Capture the cell that displays the provided text and extract its (x, y) central coordinate. 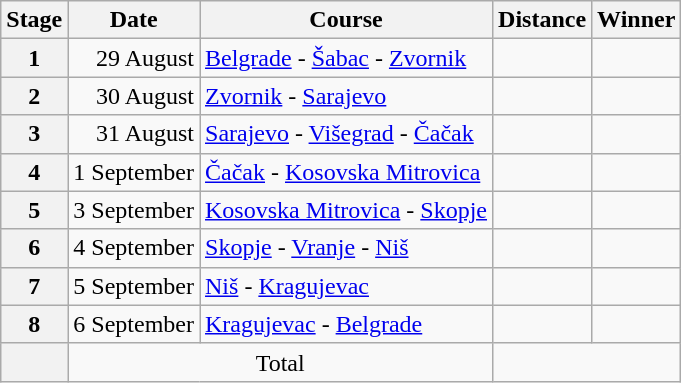
Stage (34, 20)
Niš - Kragujevac (346, 286)
Winner (636, 20)
Total (280, 362)
30 August (134, 96)
1 (34, 58)
7 (34, 286)
3 September (134, 210)
Skopje - Vranje - Niš (346, 248)
Distance (542, 20)
5 (34, 210)
Belgrade - Šabac - Zvornik (346, 58)
4 (34, 172)
Kragujevac - Belgrade (346, 324)
Sarajevo - Višegrad - Čačak (346, 134)
Čačak - Kosovska Mitrovica (346, 172)
31 August (134, 134)
Zvornik - Sarajevo (346, 96)
Date (134, 20)
8 (34, 324)
4 September (134, 248)
1 September (134, 172)
6 September (134, 324)
Course (346, 20)
Kosovska Mitrovica - Skopje (346, 210)
2 (34, 96)
29 August (134, 58)
3 (34, 134)
6 (34, 248)
5 September (134, 286)
